Output the [x, y] coordinate of the center of the cell containing the given text.  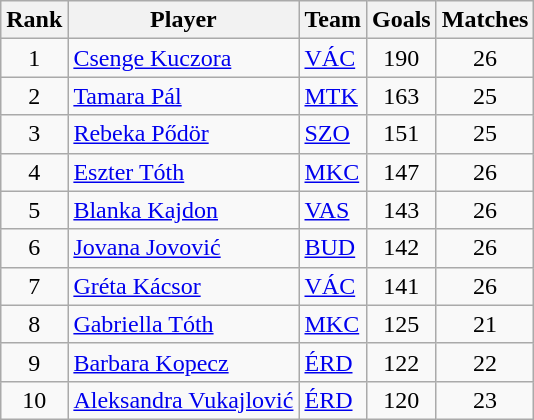
SZO [333, 134]
Eszter Tóth [184, 172]
142 [401, 248]
21 [485, 324]
125 [401, 324]
10 [34, 400]
Rank [34, 20]
141 [401, 286]
1 [34, 58]
151 [401, 134]
9 [34, 362]
Blanka Kajdon [184, 210]
Matches [485, 20]
Barbara Kopecz [184, 362]
Jovana Jovović [184, 248]
Csenge Kuczora [184, 58]
163 [401, 96]
VAS [333, 210]
Player [184, 20]
Goals [401, 20]
Rebeka Pődör [184, 134]
147 [401, 172]
8 [34, 324]
143 [401, 210]
Tamara Pál [184, 96]
122 [401, 362]
2 [34, 96]
MTK [333, 96]
5 [34, 210]
120 [401, 400]
6 [34, 248]
Aleksandra Vukajlović [184, 400]
7 [34, 286]
22 [485, 362]
190 [401, 58]
23 [485, 400]
3 [34, 134]
Team [333, 20]
BUD [333, 248]
Gabriella Tóth [184, 324]
4 [34, 172]
Gréta Kácsor [184, 286]
